From the cell containing the given text, extract its center point as [X, Y] coordinate. 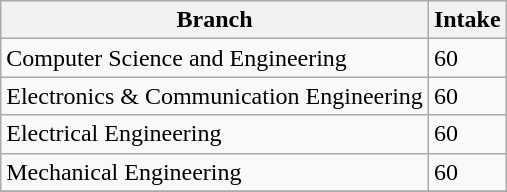
Computer Science and Engineering [215, 58]
Intake [467, 20]
Electronics & Communication Engineering [215, 96]
Mechanical Engineering [215, 172]
Branch [215, 20]
Electrical Engineering [215, 134]
